From the cell containing the given text, extract its center point as [X, Y] coordinate. 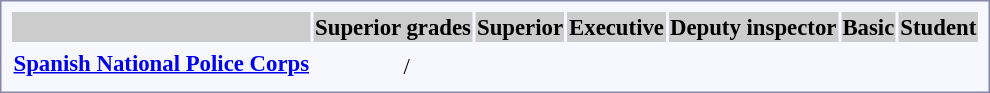
Superior grades [394, 27]
Executive [617, 27]
Deputy inspector [752, 27]
Spanish National Police Corps [162, 63]
/ [407, 66]
Student [938, 27]
Basic [868, 27]
Superior [520, 27]
